Determine the (x, y) coordinate at the center of the cell enclosing the given text.  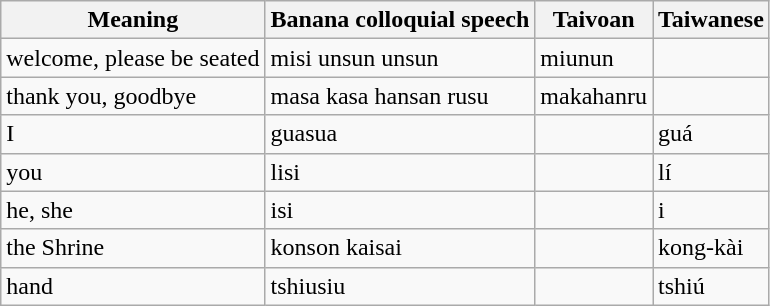
guá (710, 134)
the Shrine (133, 248)
miunun (594, 58)
misi unsun unsun (400, 58)
i (710, 210)
Taivoan (594, 20)
kong-kài (710, 248)
masa kasa hansan rusu (400, 96)
guasua (400, 134)
welcome, please be seated (133, 58)
lí (710, 172)
tshiusiu (400, 286)
tshiú (710, 286)
you (133, 172)
he, she (133, 210)
lisi (400, 172)
hand (133, 286)
konson kaisai (400, 248)
makahanru (594, 96)
Meaning (133, 20)
Banana colloquial speech (400, 20)
I (133, 134)
Taiwanese (710, 20)
isi (400, 210)
thank you, goodbye (133, 96)
